Capture the cell that displays the provided text and extract its [x, y] central coordinate. 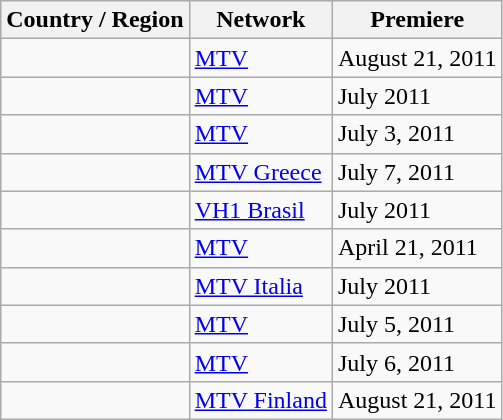
MTV Italia [260, 286]
July 5, 2011 [417, 324]
July 7, 2011 [417, 172]
VH1 Brasil [260, 210]
July 6, 2011 [417, 362]
MTV Greece [260, 172]
Premiere [417, 20]
Country / Region [95, 20]
Network [260, 20]
MTV Finland [260, 400]
July 3, 2011 [417, 134]
April 21, 2011 [417, 248]
